Return [X, Y] of the center of cell containing provided text 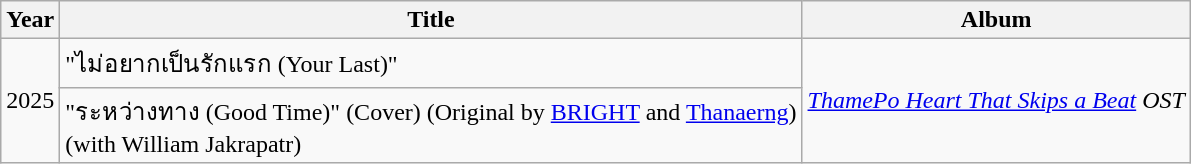
Title [431, 20]
Album [996, 20]
ThamePo Heart That Skips a Beat OST [996, 101]
"ระหว่างทาง (Good Time)" (Cover) (Original by BRIGHT and Thanaerng)(with William Jakrapatr) [431, 125]
Year [30, 20]
2025 [30, 101]
"ไม่อยากเป็นรักแรก (Your Last)" [431, 64]
